Search for the cell housing the specified text and yield its [X, Y] center coordinate. 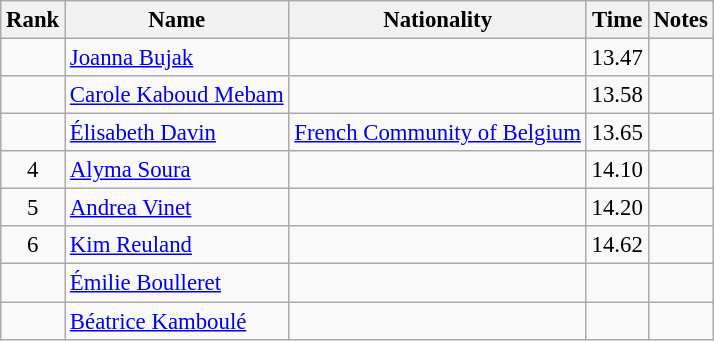
Andrea Vinet [177, 208]
13.65 [617, 133]
Time [617, 20]
5 [33, 208]
Élisabeth Davin [177, 133]
Béatrice Kamboulé [177, 321]
Notes [680, 20]
Rank [33, 20]
Joanna Bujak [177, 58]
Kim Reuland [177, 245]
Émilie Boulleret [177, 283]
Alyma Soura [177, 170]
14.62 [617, 245]
6 [33, 245]
Name [177, 20]
4 [33, 170]
French Community of Belgium [438, 133]
Nationality [438, 20]
Carole Kaboud Mebam [177, 95]
13.58 [617, 95]
13.47 [617, 58]
14.10 [617, 170]
14.20 [617, 208]
